Scan for the cell matching the given text and deliver its (x, y) coordinate at center. 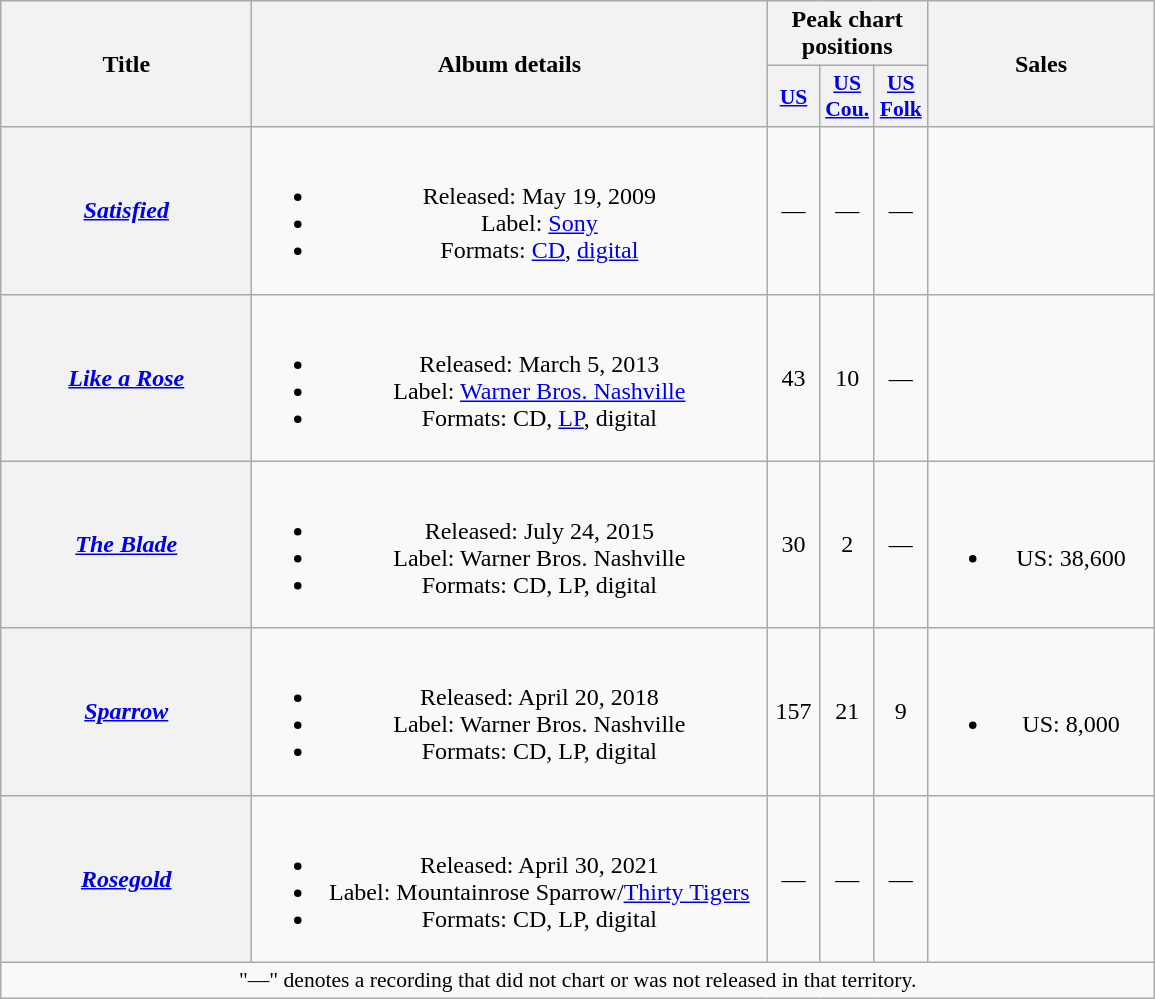
Album details (510, 64)
157 (794, 712)
Released: March 5, 2013Label: Warner Bros. NashvilleFormats: CD, LP, digital (510, 378)
"—" denotes a recording that did not chart or was not released in that territory. (578, 980)
Sales (1040, 64)
Rosegold (126, 878)
Released: July 24, 2015Label: Warner Bros. NashvilleFormats: CD, LP, digital (510, 544)
US: 38,600 (1040, 544)
Sparrow (126, 712)
Title (126, 64)
10 (847, 378)
Like a Rose (126, 378)
9 (900, 712)
USCou. (847, 96)
USFolk (900, 96)
US (794, 96)
US: 8,000 (1040, 712)
Peak chartpositions (848, 34)
Satisfied (126, 210)
21 (847, 712)
Released: April 30, 2021Label: Mountainrose Sparrow/Thirty TigersFormats: CD, LP, digital (510, 878)
Released: May 19, 2009Label: SonyFormats: CD, digital (510, 210)
43 (794, 378)
Released: April 20, 2018Label: Warner Bros. NashvilleFormats: CD, LP, digital (510, 712)
The Blade (126, 544)
2 (847, 544)
30 (794, 544)
